Identify which cell holds the provided text, then report its [X, Y] central coordinate. 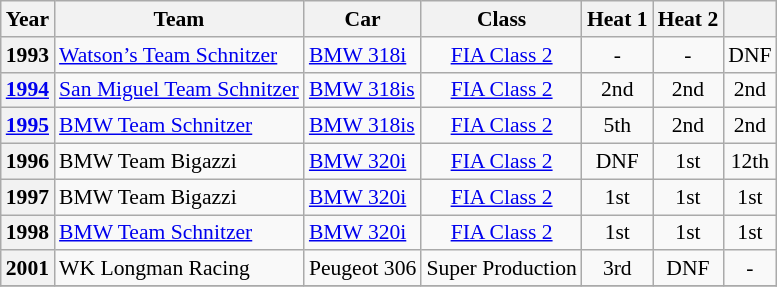
Heat 2 [688, 19]
Super Production [502, 269]
BMW 318i [362, 55]
1993 [28, 55]
1994 [28, 90]
1996 [28, 162]
1995 [28, 126]
1997 [28, 197]
Class [502, 19]
3rd [618, 269]
2001 [28, 269]
Watson’s Team Schnitzer [179, 55]
Heat 1 [618, 19]
12th [750, 162]
1998 [28, 233]
5th [618, 126]
Peugeot 306 [362, 269]
WK Longman Racing [179, 269]
Team [179, 19]
Year [28, 19]
Car [362, 19]
San Miguel Team Schnitzer [179, 90]
